Determine the (x, y) coordinate at the center of the cell enclosing the given text.  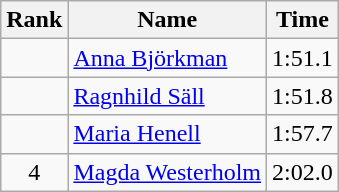
4 (34, 172)
1:51.8 (303, 96)
1:51.1 (303, 58)
Anna Björkman (168, 58)
Magda Westerholm (168, 172)
Name (168, 20)
Rank (34, 20)
Ragnhild Säll (168, 96)
2:02.0 (303, 172)
Maria Henell (168, 134)
1:57.7 (303, 134)
Time (303, 20)
